Search for the cell housing the specified text and yield its [x, y] center coordinate. 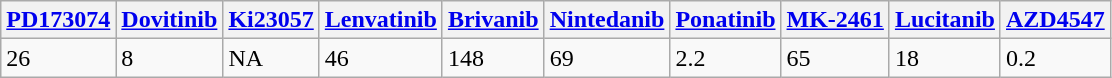
26 [58, 58]
Nintedanib [607, 20]
69 [607, 58]
Ki23057 [271, 20]
148 [493, 58]
0.2 [1055, 58]
AZD4547 [1055, 20]
Lucitanib [944, 20]
PD173074 [58, 20]
2.2 [726, 58]
18 [944, 58]
Dovitinib [170, 20]
Brivanib [493, 20]
MK-2461 [835, 20]
65 [835, 58]
8 [170, 58]
Ponatinib [726, 20]
46 [380, 58]
Lenvatinib [380, 20]
NA [271, 58]
